Determine the [X, Y] coordinate at the center of the cell enclosing the given text.  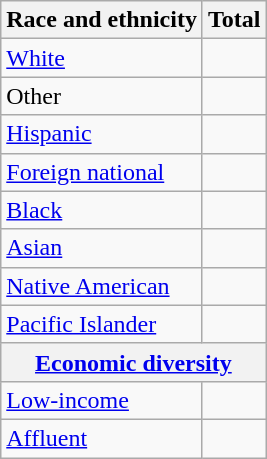
Total [234, 20]
Economic diversity [134, 362]
White [102, 58]
Hispanic [102, 134]
Other [102, 96]
Race and ethnicity [102, 20]
Asian [102, 248]
Affluent [102, 438]
Low-income [102, 400]
Foreign national [102, 172]
Pacific Islander [102, 324]
Black [102, 210]
Native American [102, 286]
